Output the [X, Y] coordinate of the center of the cell containing the given text.  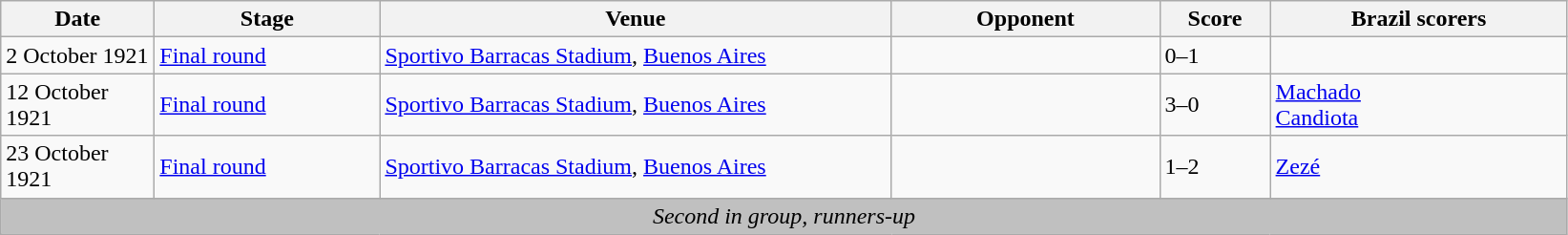
3–0 [1215, 105]
12 October 1921 [78, 105]
Brazil scorers [1418, 19]
Zezé [1418, 166]
23 October 1921 [78, 166]
Venue [636, 19]
Stage [267, 19]
Second in group, runners-up [784, 216]
Date [78, 19]
Machado Candiota [1418, 105]
Opponent [1025, 19]
Score [1215, 19]
0–1 [1215, 55]
1–2 [1215, 166]
2 October 1921 [78, 55]
